Find where the given text appears and provide that cell's center as [X, Y] coordinate. 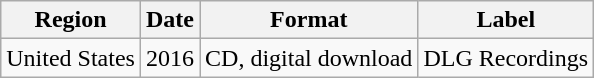
Label [506, 20]
DLG Recordings [506, 58]
Format [309, 20]
Region [71, 20]
United States [71, 58]
CD, digital download [309, 58]
2016 [170, 58]
Date [170, 20]
